Capture the cell that displays the provided text and extract its [X, Y] central coordinate. 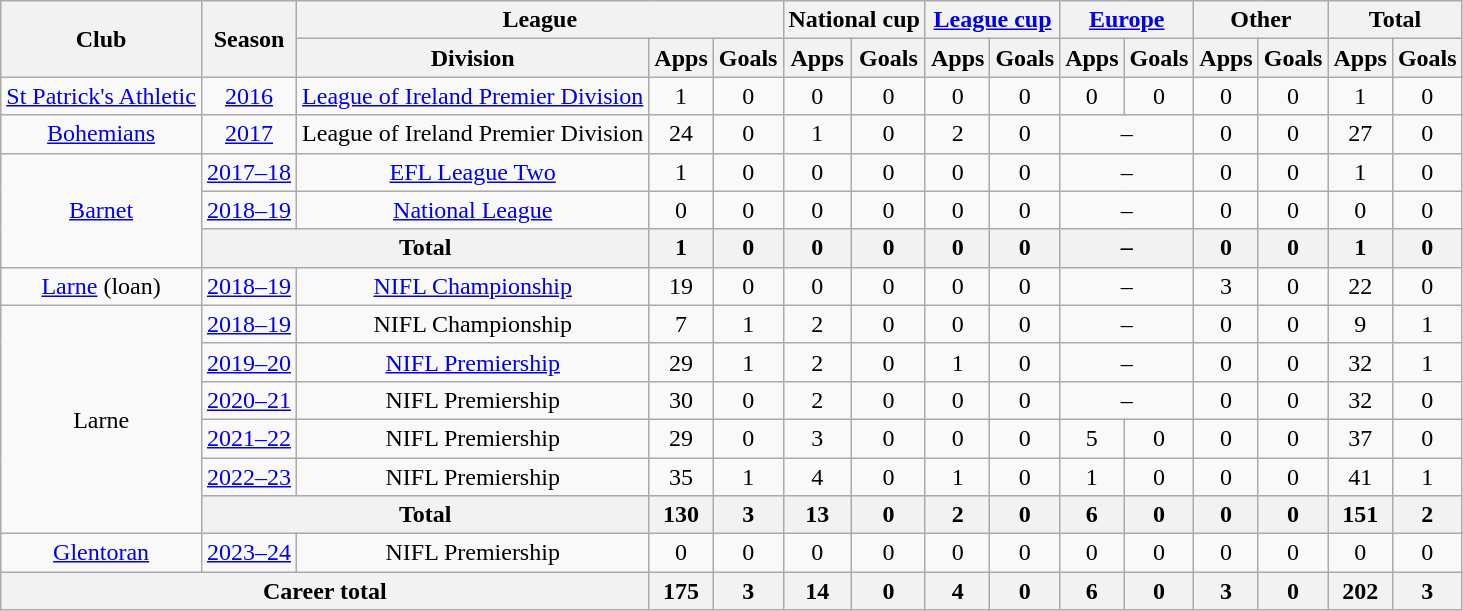
Europe [1127, 20]
130 [681, 515]
2019–20 [248, 362]
2020–21 [248, 400]
Club [102, 39]
2022–23 [248, 477]
St Patrick's Athletic [102, 96]
Division [473, 58]
EFL League Two [473, 172]
2017–18 [248, 172]
37 [1360, 438]
2021–22 [248, 438]
2023–24 [248, 553]
5 [1092, 438]
41 [1360, 477]
151 [1360, 515]
Barnet [102, 210]
14 [817, 591]
35 [681, 477]
19 [681, 286]
202 [1360, 591]
2016 [248, 96]
League [540, 20]
Larne (loan) [102, 286]
22 [1360, 286]
Career total [325, 591]
27 [1360, 134]
24 [681, 134]
2017 [248, 134]
National League [473, 210]
Season [248, 39]
Glentoran [102, 553]
13 [817, 515]
National cup [854, 20]
League cup [992, 20]
9 [1360, 324]
175 [681, 591]
Other [1261, 20]
30 [681, 400]
Bohemians [102, 134]
Larne [102, 419]
7 [681, 324]
